Locate the cell with the specified text and output its [x, y] center coordinate. 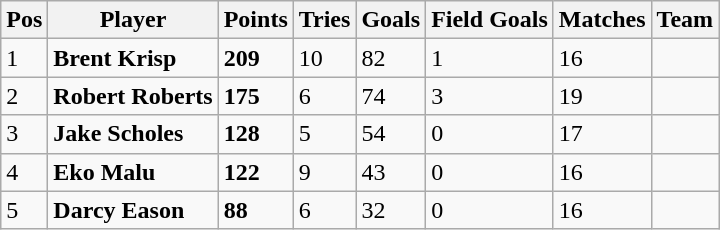
43 [391, 172]
19 [602, 96]
128 [256, 134]
88 [256, 210]
10 [324, 58]
Brent Krisp [133, 58]
175 [256, 96]
Team [685, 20]
122 [256, 172]
74 [391, 96]
209 [256, 58]
Points [256, 20]
Robert Roberts [133, 96]
9 [324, 172]
Player [133, 20]
Jake Scholes [133, 134]
2 [24, 96]
32 [391, 210]
Darcy Eason [133, 210]
82 [391, 58]
Matches [602, 20]
Tries [324, 20]
17 [602, 134]
Field Goals [490, 20]
4 [24, 172]
Goals [391, 20]
Eko Malu [133, 172]
54 [391, 134]
Pos [24, 20]
